Determine the (X, Y) coordinate at the center of the cell enclosing the given text.  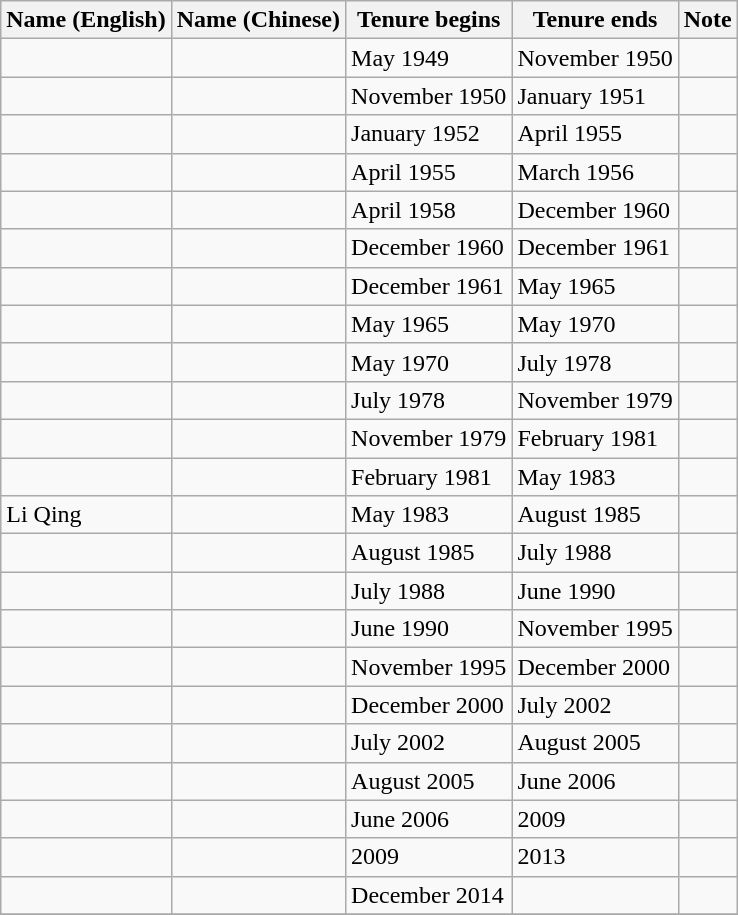
Name (Chinese) (258, 20)
December 2014 (429, 895)
Tenure begins (429, 20)
Name (English) (86, 20)
2013 (595, 857)
April 1958 (429, 210)
January 1952 (429, 134)
Tenure ends (595, 20)
Note (708, 20)
Li Qing (86, 515)
May 1949 (429, 58)
March 1956 (595, 172)
January 1951 (595, 96)
